Determine the [X, Y] coordinate at the center of the cell enclosing the given text.  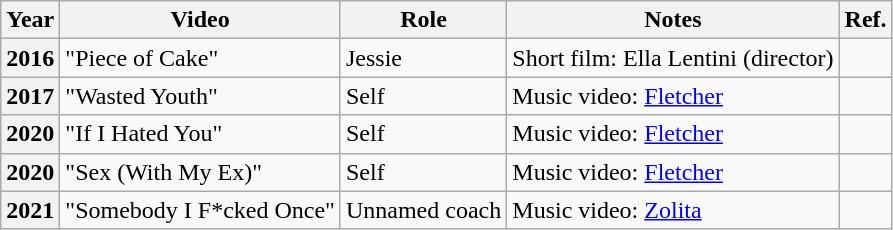
Short film: Ella Lentini (director) [673, 58]
"Somebody I F*cked Once" [200, 210]
"Piece of Cake" [200, 58]
"If I Hated You" [200, 134]
Video [200, 20]
Role [423, 20]
Notes [673, 20]
Jessie [423, 58]
2021 [30, 210]
Music video: Zolita [673, 210]
Year [30, 20]
2017 [30, 96]
2016 [30, 58]
"Sex (With My Ex)" [200, 172]
Ref. [866, 20]
Unnamed coach [423, 210]
"Wasted Youth" [200, 96]
